Pinpoint the cell where the given text exists, returning its (x, y) midpoint coordinate. 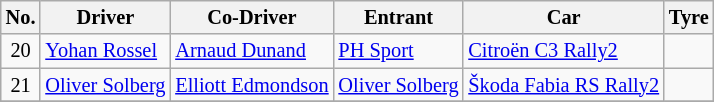
Tyre (689, 17)
PH Sport (399, 51)
20 (21, 51)
Car (564, 17)
Arnaud Dunand (252, 51)
No. (21, 17)
Co-Driver (252, 17)
Elliott Edmondson (252, 85)
Yohan Rossel (105, 51)
Škoda Fabia RS Rally2 (564, 85)
21 (21, 85)
Entrant (399, 17)
Citroën C3 Rally2 (564, 51)
Driver (105, 17)
